Pinpoint the cell where the given text exists, returning its [X, Y] midpoint coordinate. 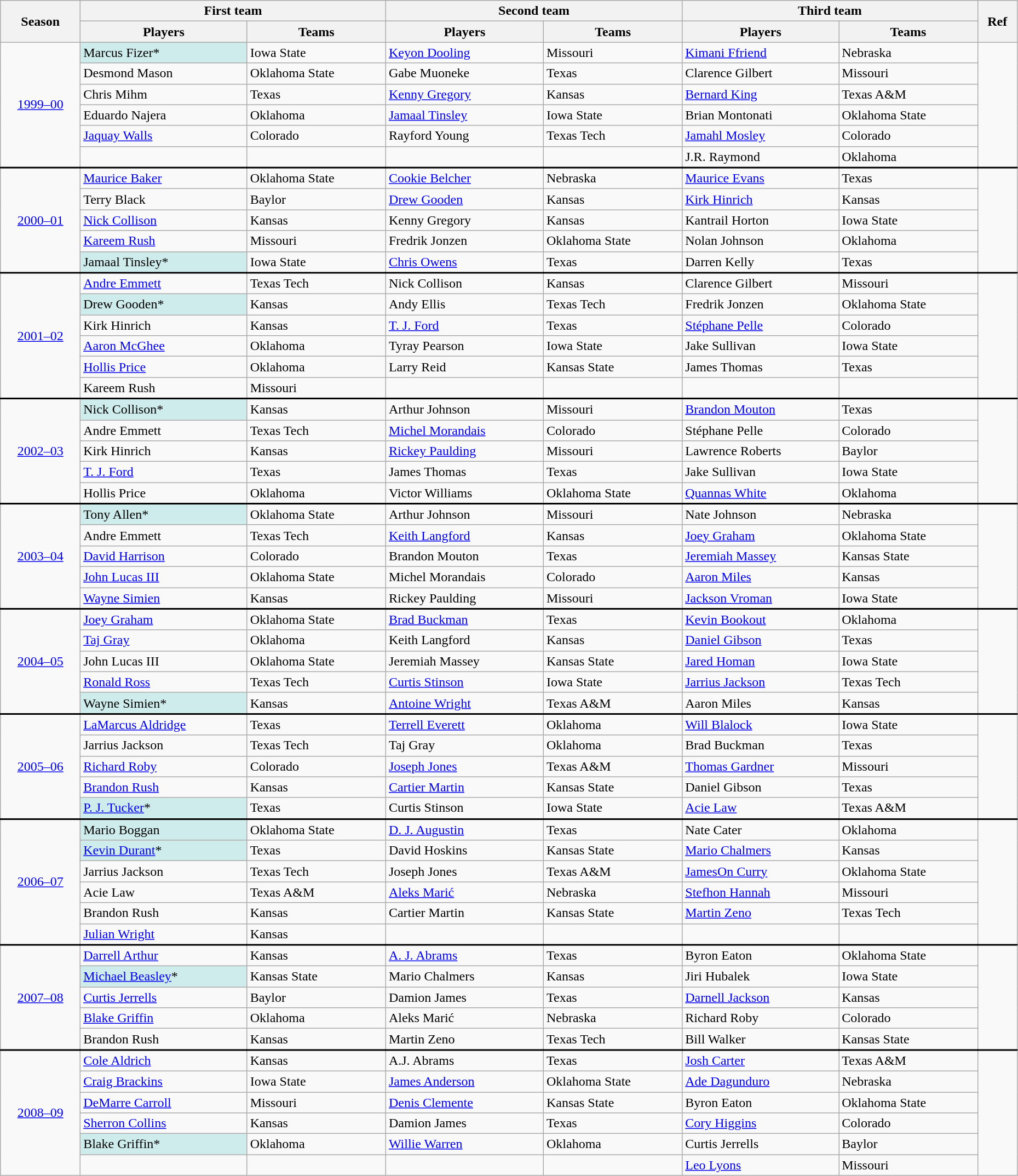
J.R. Raymond [761, 157]
Sherron Collins [164, 1123]
Maurice Evans [761, 179]
2001–02 [41, 336]
Cory Higgins [761, 1123]
Kevin Durant* [164, 851]
James Anderson [464, 1081]
Ref [997, 21]
Marcus Fizer* [164, 53]
DeMarre Carroll [164, 1103]
Ade Dagunduro [761, 1081]
Nate Johnson [761, 515]
2002–03 [41, 451]
Brian Montonati [761, 115]
Drew Gooden* [164, 305]
JamesOn Curry [761, 871]
Kimani Ffriend [761, 53]
Bill Walker [761, 1040]
Blake Griffin* [164, 1144]
First team [233, 11]
Drew Gooden [464, 199]
Nick Collison* [164, 410]
Maurice Baker [164, 179]
Antoine Wright [464, 703]
Jamaal Tinsley* [164, 262]
Jared Homan [761, 661]
Larry Reid [464, 367]
Third team [830, 11]
Chris Mihm [164, 94]
Michael Beasley* [164, 977]
David Harrison [164, 556]
Rayford Young [464, 136]
Eduardo Najera [164, 115]
2008–09 [41, 1113]
Julian Wright [164, 934]
2005–06 [41, 766]
Gabe Muoneke [464, 73]
Darren Kelly [761, 262]
Second team [533, 11]
David Hoskins [464, 851]
Andy Ellis [464, 305]
Quannas White [761, 493]
Tyray Pearson [464, 346]
Terry Black [164, 199]
2006–07 [41, 882]
Jackson Vroman [761, 598]
Lawrence Roberts [761, 451]
Josh Carter [761, 1060]
Desmond Mason [164, 73]
Ronald Ross [164, 682]
Aaron McGhee [164, 346]
Season [41, 21]
Willie Warren [464, 1144]
Tony Allen* [164, 515]
1999–00 [41, 105]
Chris Owens [464, 262]
Bernard King [761, 94]
2004–05 [41, 661]
Victor Williams [464, 493]
LaMarcus Aldridge [164, 724]
Jaquay Walls [164, 136]
Kantrail Horton [761, 220]
Nate Cater [761, 829]
Thomas Gardner [761, 766]
Will Blalock [761, 724]
Denis Clemente [464, 1103]
2003–04 [41, 557]
Keyon Dooling [464, 53]
Nolan Johnson [761, 241]
Darrell Arthur [164, 955]
Mario Boggan [164, 829]
A.J. Abrams [464, 1060]
Jamaal Tinsley [464, 115]
Wayne Simien [164, 598]
Cole Aldrich [164, 1060]
2007–08 [41, 997]
P. J. Tucker* [164, 808]
Cookie Belcher [464, 179]
Wayne Simien* [164, 703]
D. J. Augustin [464, 829]
Jamahl Mosley [761, 136]
Kevin Bookout [761, 619]
Stefhon Hannah [761, 892]
Darnell Jackson [761, 997]
A. J. Abrams [464, 955]
Terrell Everett [464, 724]
Leo Lyons [761, 1165]
Craig Brackins [164, 1081]
Blake Griffin [164, 1018]
Jiri Hubalek [761, 977]
2000–01 [41, 220]
